For the text-containing cell, return its midpoint in [x, y] coordinate format. 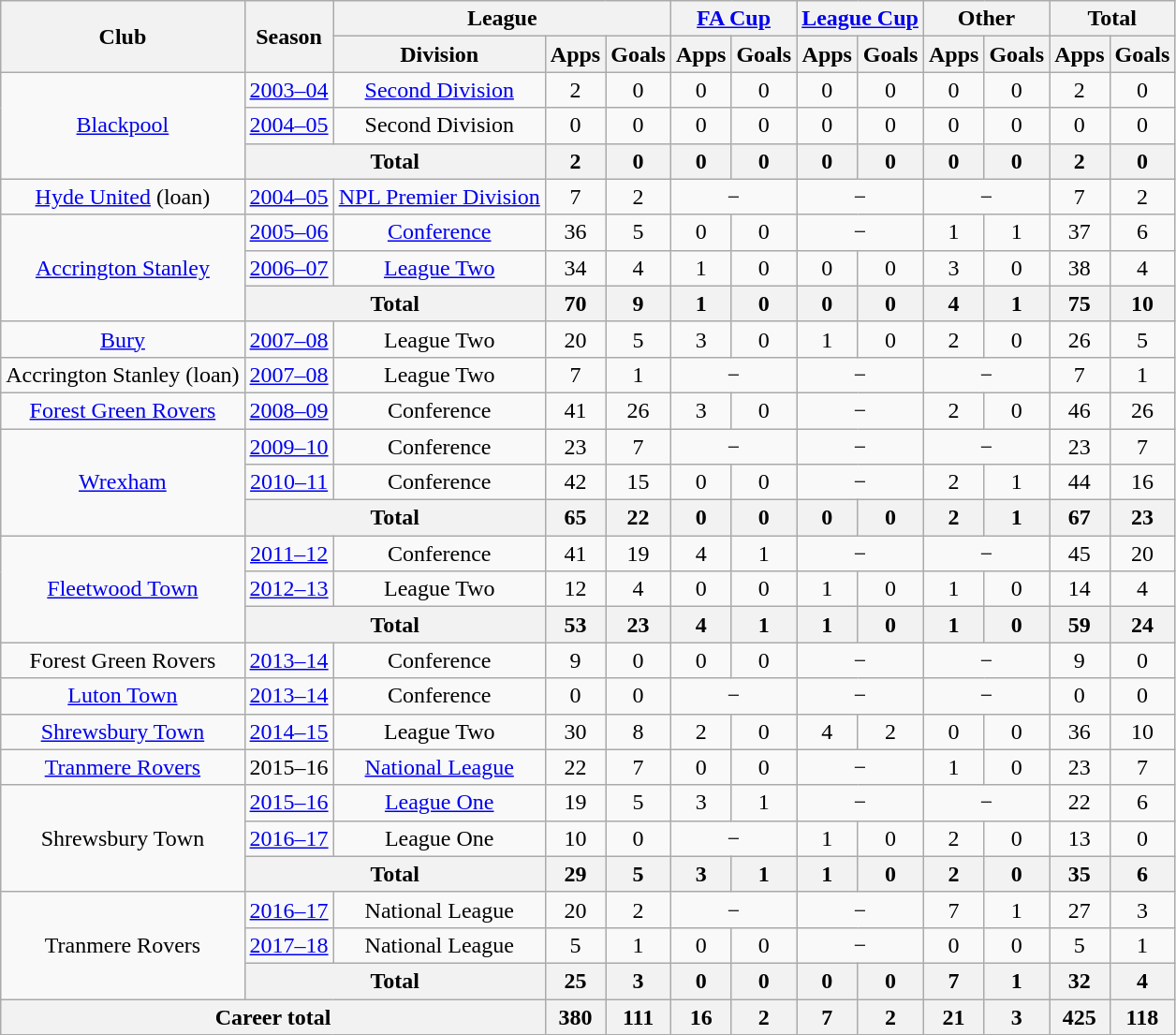
32 [1080, 981]
Other [986, 19]
2003–04 [288, 90]
44 [1080, 482]
29 [575, 874]
425 [1080, 1016]
24 [1142, 625]
25 [575, 981]
FA Cup [733, 19]
League Cup [860, 19]
2009–10 [288, 447]
2005–06 [288, 232]
42 [575, 482]
34 [575, 268]
Hyde United (loan) [123, 197]
67 [1080, 518]
75 [1080, 303]
70 [575, 303]
2008–09 [288, 410]
Luton Town [123, 696]
53 [575, 625]
13 [1080, 838]
Accrington Stanley (loan) [123, 375]
45 [1080, 554]
46 [1080, 410]
2006–07 [288, 268]
Bury [123, 339]
2011–12 [288, 554]
Fleetwood Town [123, 589]
Career total [273, 1016]
Accrington Stanley [123, 268]
35 [1080, 874]
2014–15 [288, 732]
37 [1080, 232]
12 [575, 589]
27 [1080, 909]
14 [1080, 589]
380 [575, 1016]
59 [1080, 625]
8 [639, 732]
League [502, 19]
118 [1142, 1016]
Season [288, 37]
2012–13 [288, 589]
Blackpool [123, 126]
2017–18 [288, 945]
15 [639, 482]
21 [953, 1016]
Wrexham [123, 482]
30 [575, 732]
2010–11 [288, 482]
Club [123, 37]
111 [639, 1016]
65 [575, 518]
38 [1080, 268]
NPL Premier Division [439, 197]
Division [439, 54]
